Identify which cell holds the provided text, then report its [X, Y] central coordinate. 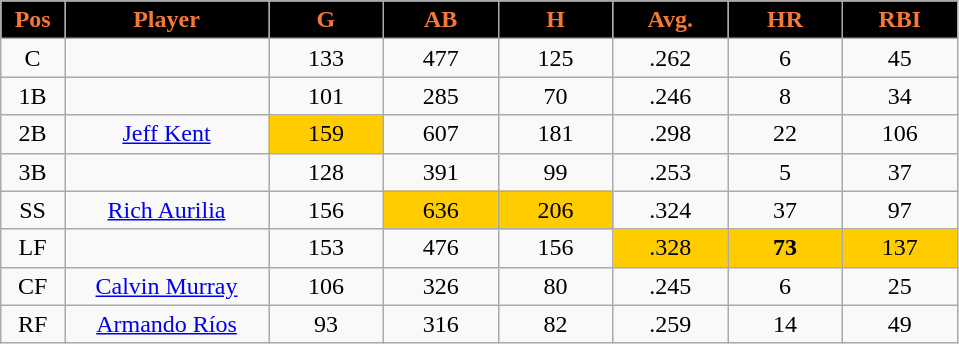
.253 [670, 172]
125 [556, 58]
25 [900, 286]
HR [786, 20]
476 [440, 248]
LF [33, 248]
22 [786, 134]
206 [556, 210]
3B [33, 172]
14 [786, 324]
.262 [670, 58]
.246 [670, 96]
316 [440, 324]
C [33, 58]
49 [900, 324]
34 [900, 96]
8 [786, 96]
Armando Ríos [166, 324]
636 [440, 210]
1B [33, 96]
607 [440, 134]
99 [556, 172]
391 [440, 172]
70 [556, 96]
Rich Aurilia [166, 210]
45 [900, 58]
93 [326, 324]
H [556, 20]
Player [166, 20]
.245 [670, 286]
CF [33, 286]
73 [786, 248]
RF [33, 324]
.259 [670, 324]
153 [326, 248]
.298 [670, 134]
285 [440, 96]
326 [440, 286]
.328 [670, 248]
477 [440, 58]
159 [326, 134]
80 [556, 286]
82 [556, 324]
181 [556, 134]
101 [326, 96]
97 [900, 210]
133 [326, 58]
Jeff Kent [166, 134]
AB [440, 20]
128 [326, 172]
137 [900, 248]
SS [33, 210]
Avg. [670, 20]
RBI [900, 20]
5 [786, 172]
Pos [33, 20]
Calvin Murray [166, 286]
.324 [670, 210]
G [326, 20]
2B [33, 134]
